Extract the [X, Y] coordinate from the center of the cell holding the provided text.  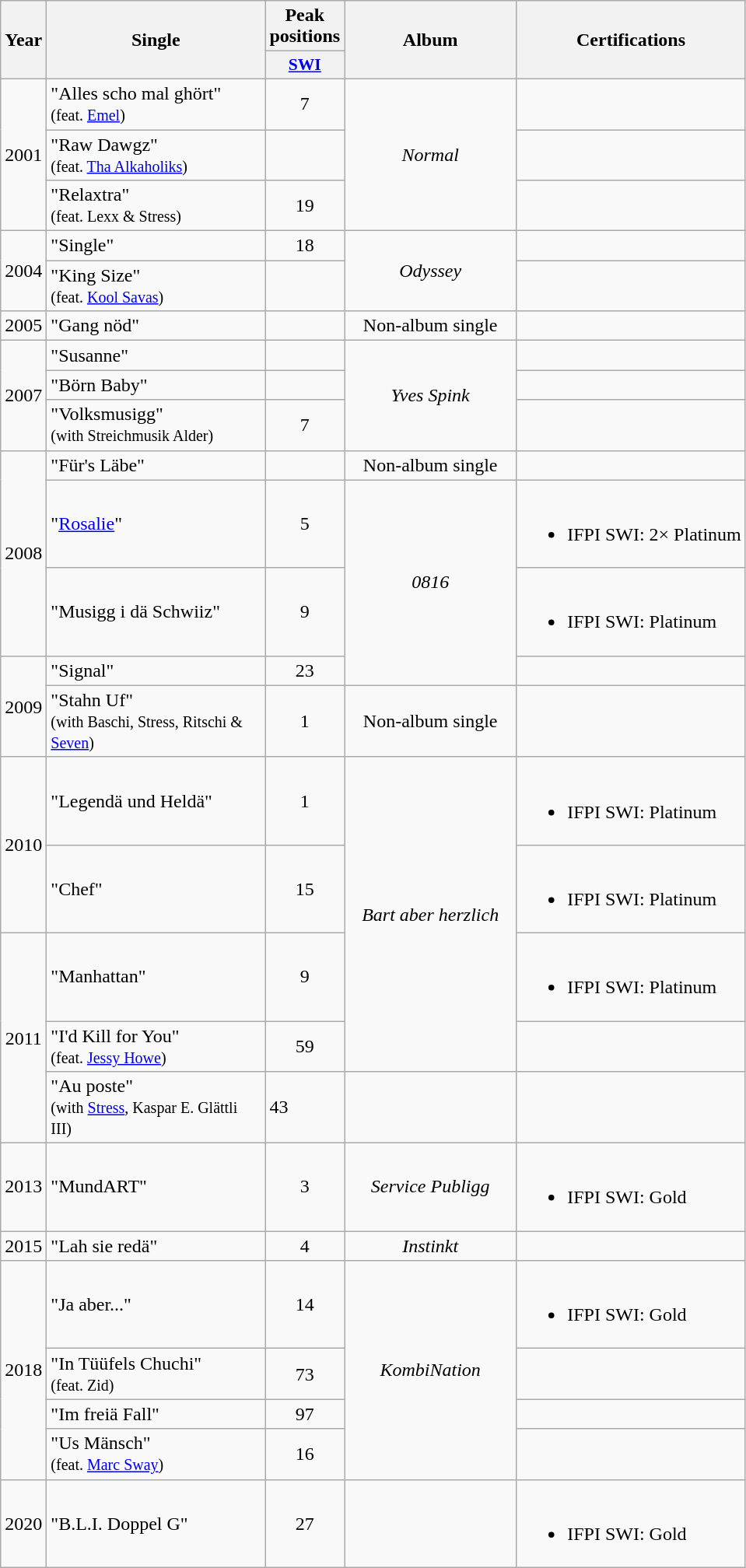
23 [305, 670]
2018 [23, 1370]
SWI [305, 65]
59 [305, 1045]
"Legendä und Heldä" [156, 801]
"Relaxtra"(feat. Lexx & Stress) [156, 205]
2007 [23, 395]
73 [305, 1374]
15 [305, 888]
3 [305, 1187]
Normal [431, 154]
2001 [23, 154]
2010 [23, 845]
"Lah sie redä" [156, 1246]
2011 [23, 1038]
"I'd Kill for You"(feat. Jessy Howe) [156, 1045]
"In Tüüfels Chuchi"(feat. Zid) [156, 1374]
"Raw Dawgz"(feat. Tha Alkaholiks) [156, 154]
"Chef" [156, 888]
19 [305, 205]
"Alles scho mal ghört" (feat. Emel) [156, 104]
"Signal" [156, 670]
2013 [23, 1187]
43 [305, 1108]
"Manhattan" [156, 977]
Bart aber herzlich [431, 914]
"Stahn Uf" (with Baschi, Stress, Ritschi & Seven) [156, 721]
97 [305, 1414]
"Im freiä Fall" [156, 1414]
16 [305, 1454]
2004 [23, 271]
27 [305, 1523]
2020 [23, 1523]
14 [305, 1305]
Peak positions [305, 26]
"Us Mänsch"(feat. Marc Sway) [156, 1454]
2015 [23, 1246]
5 [305, 524]
"Susanne" [156, 355]
"Ja aber..." [156, 1305]
2009 [23, 706]
0816 [431, 583]
Album [431, 40]
18 [305, 246]
Service Publigg [431, 1187]
"Au poste"(with Stress, Kaspar E. Glättli III) [156, 1108]
"Volksmusigg"(with Streichmusik Alder) [156, 425]
"Rosalie" [156, 524]
IFPI SWI: 2× Platinum [632, 524]
Odyssey [431, 271]
"Börn Baby" [156, 385]
KombiNation [431, 1370]
Certifications [632, 40]
"Gang nöd" [156, 326]
4 [305, 1246]
"King Size"(feat. Kool Savas) [156, 286]
"Musigg i dä Schwiiz" [156, 611]
Yves Spink [431, 395]
Single [156, 40]
Year [23, 40]
2008 [23, 553]
"Für's Läbe" [156, 465]
"Single" [156, 246]
"MundART" [156, 1187]
2005 [23, 326]
Instinkt [431, 1246]
"B.L.I. Doppel G" [156, 1523]
